Locate the cell with the specified text and output its [X, Y] center coordinate. 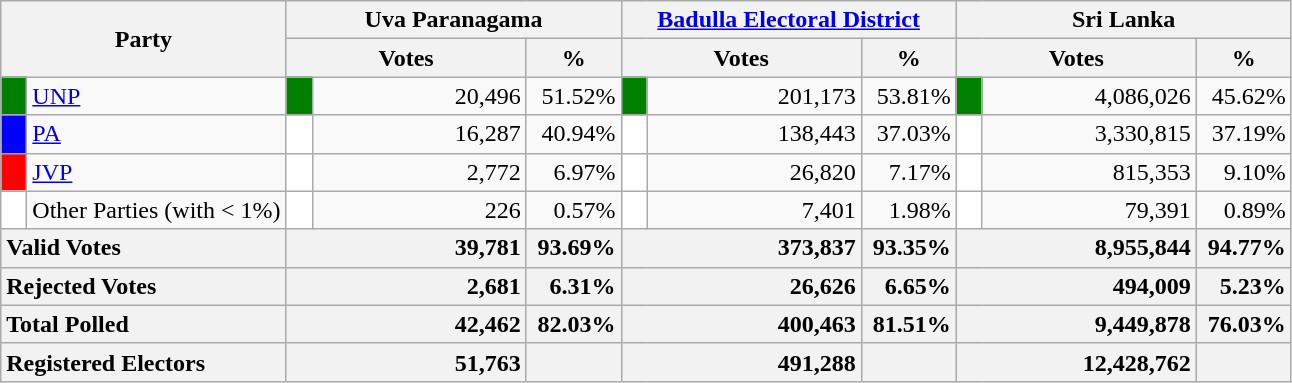
Badulla Electoral District [788, 20]
1.98% [908, 210]
138,443 [754, 134]
76.03% [1244, 324]
16,287 [419, 134]
9.10% [1244, 172]
51.52% [574, 96]
42,462 [406, 324]
6.31% [574, 286]
2,681 [406, 286]
79,391 [1089, 210]
20,496 [419, 96]
491,288 [741, 362]
40.94% [574, 134]
7.17% [908, 172]
Total Polled [144, 324]
494,009 [1076, 286]
Registered Electors [144, 362]
Uva Paranagama [454, 20]
94.77% [1244, 248]
400,463 [741, 324]
37.03% [908, 134]
53.81% [908, 96]
6.65% [908, 286]
Sri Lanka [1124, 20]
815,353 [1089, 172]
4,086,026 [1089, 96]
PA [156, 134]
12,428,762 [1076, 362]
39,781 [406, 248]
Rejected Votes [144, 286]
7,401 [754, 210]
93.35% [908, 248]
9,449,878 [1076, 324]
82.03% [574, 324]
UNP [156, 96]
201,173 [754, 96]
93.69% [574, 248]
26,626 [741, 286]
Other Parties (with < 1%) [156, 210]
6.97% [574, 172]
JVP [156, 172]
Party [144, 39]
373,837 [741, 248]
Valid Votes [144, 248]
5.23% [1244, 286]
0.89% [1244, 210]
51,763 [406, 362]
226 [419, 210]
8,955,844 [1076, 248]
2,772 [419, 172]
45.62% [1244, 96]
26,820 [754, 172]
3,330,815 [1089, 134]
81.51% [908, 324]
0.57% [574, 210]
37.19% [1244, 134]
